Pinpoint the cell where the given text exists, returning its [X, Y] midpoint coordinate. 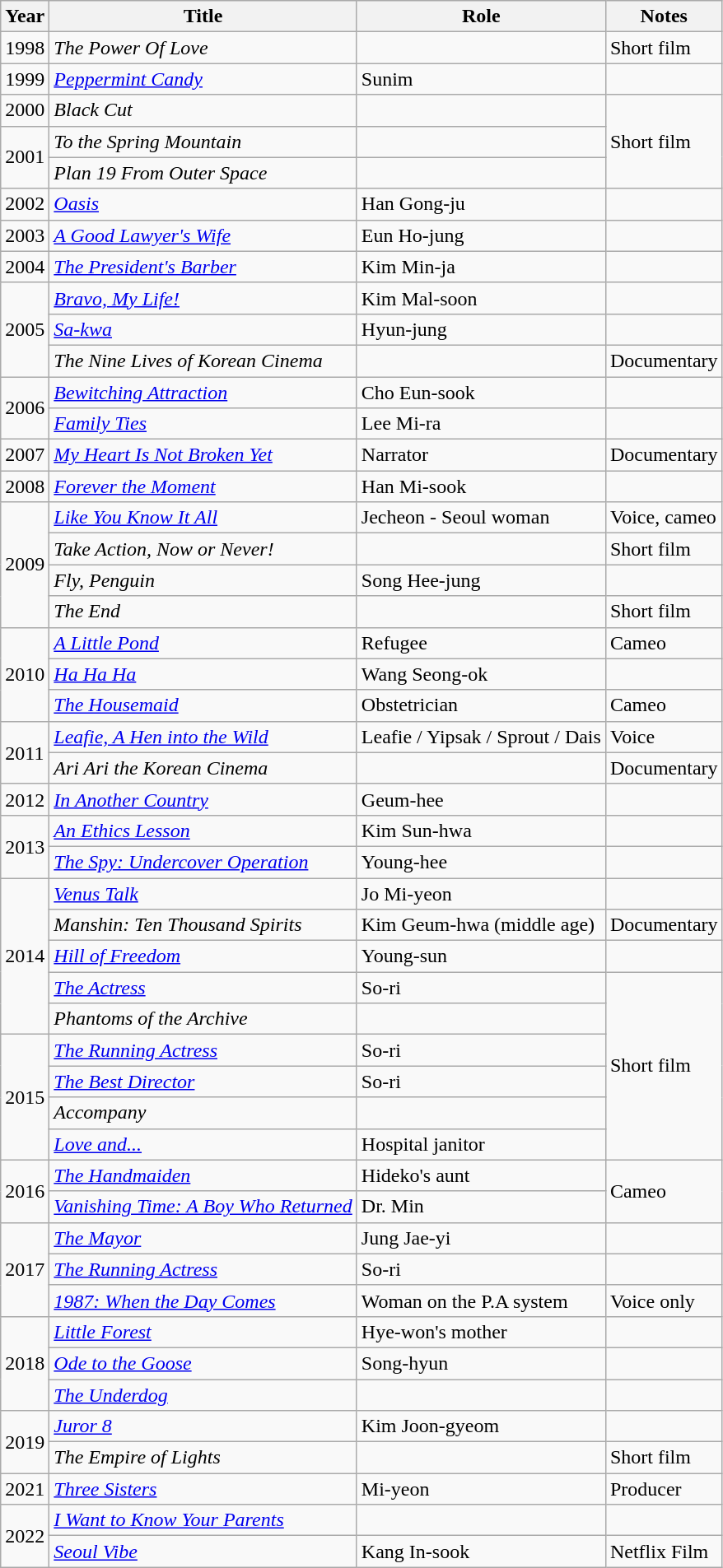
Kim Sun-hwa [481, 831]
Ari Ari the Korean Cinema [203, 768]
2017 [25, 1269]
Kim Min-ja [481, 267]
Love and... [203, 1144]
To the Spring Mountain [203, 142]
2012 [25, 799]
Dr. Min [481, 1207]
Sunim [481, 79]
My Heart Is Not Broken Yet [203, 455]
2003 [25, 235]
Take Action, Now or Never! [203, 549]
Kim Geum-hwa (middle age) [481, 925]
Refugee [481, 643]
Seoul Vibe [203, 1552]
1987: When the Day Comes [203, 1300]
Han Gong-ju [481, 204]
2014 [25, 956]
2011 [25, 752]
2022 [25, 1536]
Kim Joon-gyeom [481, 1426]
Juror 8 [203, 1426]
An Ethics Lesson [203, 831]
Oasis [203, 204]
Woman on the P.A system [481, 1300]
2008 [25, 486]
2004 [25, 267]
Family Ties [203, 424]
Venus Talk [203, 893]
Black Cut [203, 110]
A Little Pond [203, 643]
Little Forest [203, 1332]
Peppermint Candy [203, 79]
2007 [25, 455]
Producer [664, 1489]
Hospital janitor [481, 1144]
Jung Jae-yi [481, 1238]
Fly, Penguin [203, 580]
Han Mi-sook [481, 486]
The End [203, 612]
Leafie / Yipsak / Sprout / Dais [481, 737]
2015 [25, 1097]
The Power Of Love [203, 48]
2021 [25, 1489]
A Good Lawyer's Wife [203, 235]
2002 [25, 204]
Jecheon - Seoul woman [481, 518]
Narrator [481, 455]
The Underdog [203, 1395]
Leafie, A Hen into the Wild [203, 737]
The Empire of Lights [203, 1458]
Bewitching Attraction [203, 393]
2006 [25, 408]
2010 [25, 674]
Notes [664, 16]
Eun Ho-jung [481, 235]
The Best Director [203, 1082]
Kang In-sook [481, 1552]
I Want to Know Your Parents [203, 1520]
Manshin: Ten Thousand Spirits [203, 925]
Wang Seong-ok [481, 674]
Bravo, My Life! [203, 298]
Jo Mi-yeon [481, 893]
2005 [25, 329]
2009 [25, 565]
Phantoms of the Archive [203, 1019]
Hideko's aunt [481, 1175]
Young-sun [481, 956]
Role [481, 16]
Accompany [203, 1113]
Young-hee [481, 862]
Sa-kwa [203, 329]
The Housemaid [203, 705]
The Handmaiden [203, 1175]
Obstetrician [481, 705]
2016 [25, 1191]
Hyun-jung [481, 329]
The President's Barber [203, 267]
Three Sisters [203, 1489]
Like You Know It All [203, 518]
Title [203, 16]
Cho Eun-sook [481, 393]
Mi-yeon [481, 1489]
Forever the Moment [203, 486]
Kim Mal-soon [481, 298]
The Mayor [203, 1238]
Hill of Freedom [203, 956]
Ode to the Goose [203, 1363]
Plan 19 From Outer Space [203, 173]
1999 [25, 79]
Ha Ha Ha [203, 674]
2013 [25, 846]
In Another Country [203, 799]
Voice, cameo [664, 518]
2001 [25, 157]
1998 [25, 48]
Song-hyun [481, 1363]
Geum-hee [481, 799]
2000 [25, 110]
The Actress [203, 988]
Voice [664, 737]
The Nine Lives of Korean Cinema [203, 361]
2019 [25, 1442]
Vanishing Time: A Boy Who Returned [203, 1207]
Lee Mi-ra [481, 424]
Year [25, 16]
Hye-won's mother [481, 1332]
2018 [25, 1363]
The Spy: Undercover Operation [203, 862]
Netflix Film [664, 1552]
Voice only [664, 1300]
Song Hee-jung [481, 580]
